Identify which cell holds the provided text, then report its [X, Y] central coordinate. 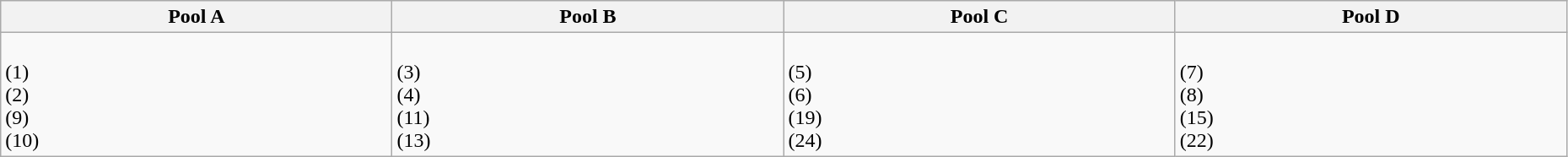
Pool B [588, 17]
(3) (4) (11) (13) [588, 95]
(1) (2) (9) (10) [197, 95]
Pool A [197, 17]
(5) (6) (19) (24) [979, 95]
Pool C [979, 17]
Pool D [1371, 17]
(7) (8) (15) (22) [1371, 95]
